Output the [x, y] coordinate of the center of the cell containing the given text.  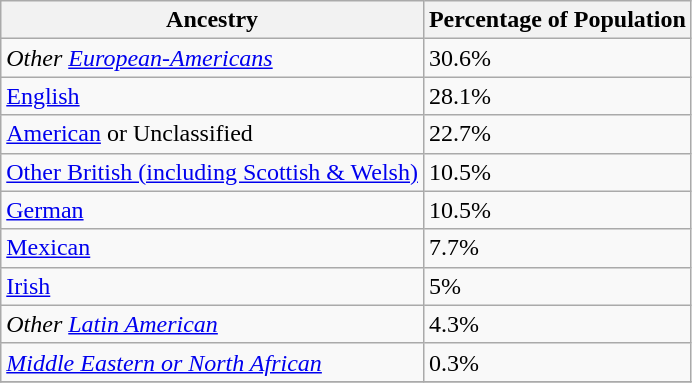
7.7% [557, 248]
Other European-Americans [212, 58]
Mexican [212, 248]
Irish [212, 286]
English [212, 96]
0.3% [557, 362]
22.7% [557, 134]
Percentage of Population [557, 20]
German [212, 210]
Other British (including Scottish & Welsh) [212, 172]
28.1% [557, 96]
American or Unclassified [212, 134]
Ancestry [212, 20]
30.6% [557, 58]
5% [557, 286]
Other Latin American [212, 324]
Middle Eastern or North African [212, 362]
4.3% [557, 324]
